Scan for the cell matching the given text and deliver its (x, y) coordinate at center. 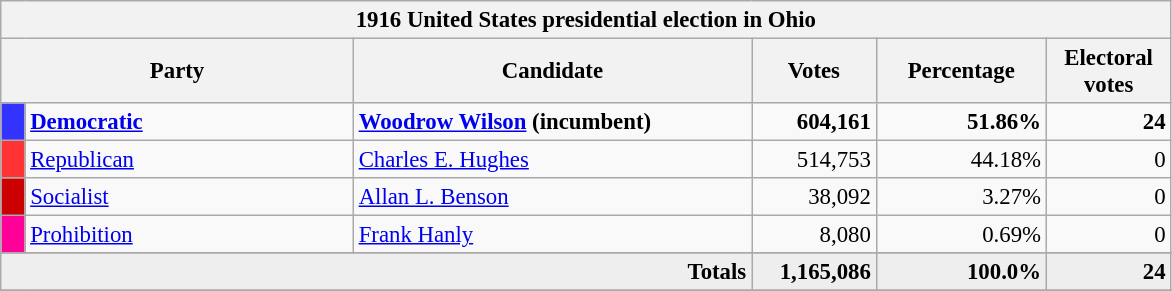
Candidate (552, 72)
Socialist (189, 197)
604,161 (814, 122)
Votes (814, 72)
Charles E. Hughes (552, 160)
Allan L. Benson (552, 197)
Prohibition (189, 235)
24 (1108, 122)
Democratic (189, 122)
1916 United States presidential election in Ohio (586, 20)
38,092 (814, 197)
Republican (189, 160)
Frank Hanly (552, 235)
3.27% (961, 197)
44.18% (961, 160)
Percentage (961, 72)
51.86% (961, 122)
Electoral votes (1108, 72)
Party (178, 72)
0.69% (961, 235)
8,080 (814, 235)
Woodrow Wilson (incumbent) (552, 122)
514,753 (814, 160)
